Capture the cell that displays the provided text and extract its (x, y) central coordinate. 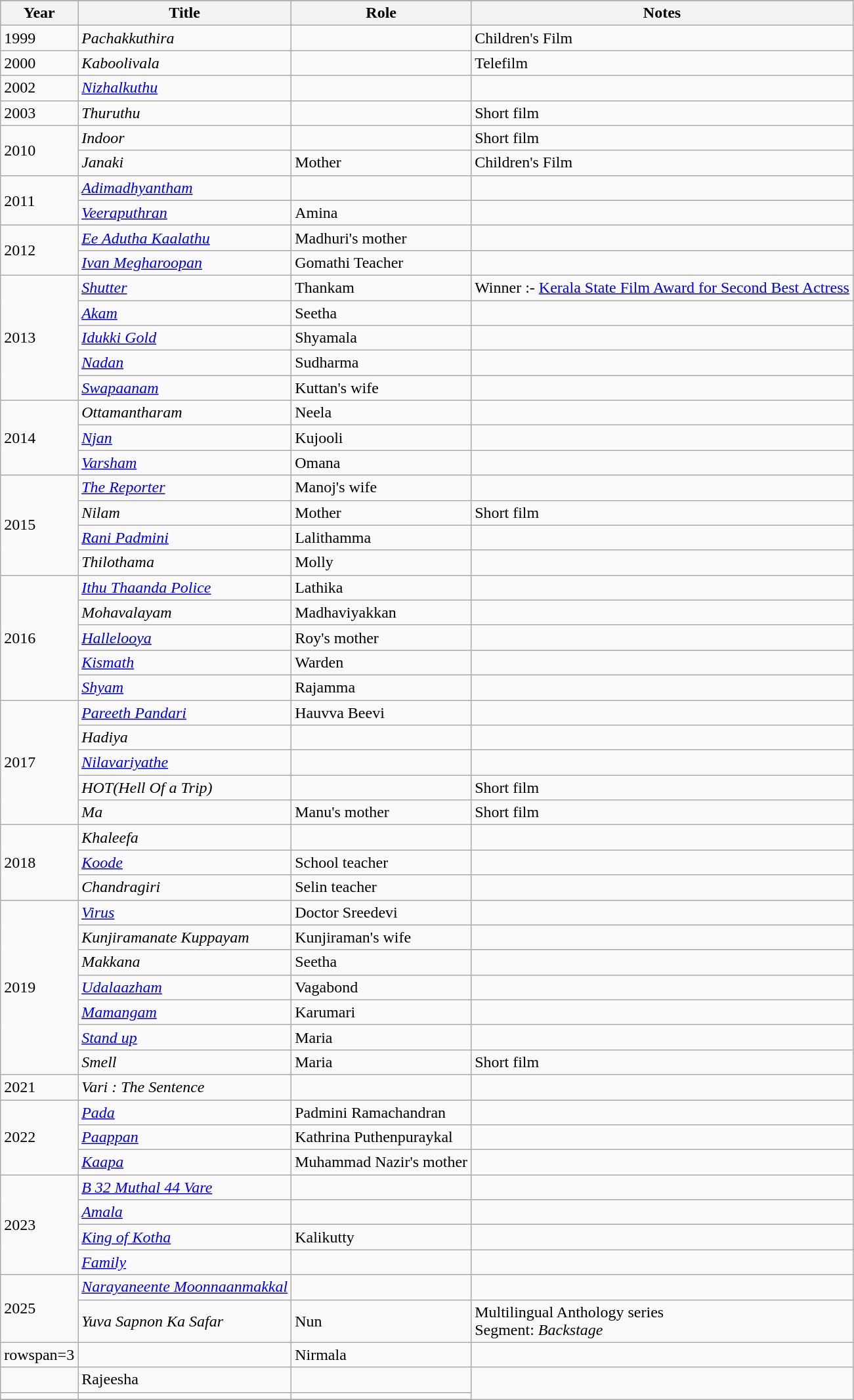
Telefilm (662, 63)
Thilothama (185, 562)
Nadan (185, 363)
Hallelooya (185, 637)
Neela (381, 413)
2019 (39, 987)
Adimadhyantham (185, 188)
Shyamala (381, 338)
Rajeesha (185, 1380)
Mohavalayam (185, 612)
Rajamma (381, 687)
Shyam (185, 687)
Nizhalkuthu (185, 88)
1999 (39, 38)
Karumari (381, 1012)
Yuva Sapnon Ka Safar (185, 1321)
2015 (39, 525)
Sudharma (381, 363)
Manu's mother (381, 813)
Madhaviyakkan (381, 612)
Pareeth Pandari (185, 712)
King of Kotha (185, 1237)
Kaapa (185, 1162)
Vagabond (381, 987)
Nilam (185, 513)
2000 (39, 63)
Khaleefa (185, 838)
Padmini Ramachandran (381, 1113)
Pachakkuthira (185, 38)
Title (185, 13)
2025 (39, 1309)
Swapaanam (185, 388)
Selin teacher (381, 887)
Madhuri's mother (381, 238)
Molly (381, 562)
Njan (185, 438)
Ee Adutha Kaalathu (185, 238)
Hauvva Beevi (381, 712)
2012 (39, 250)
Winner :- Kerala State Film Award for Second Best Actress (662, 287)
Vari : The Sentence (185, 1087)
Udalaazham (185, 987)
Virus (185, 912)
Year (39, 13)
Doctor Sreedevi (381, 912)
Akam (185, 313)
Nirmala (381, 1355)
Thuruthu (185, 113)
Narayaneente Moonnaanmakkal (185, 1287)
Omana (381, 463)
Hadiya (185, 738)
Nun (381, 1321)
Paappan (185, 1137)
Muhammad Nazir's mother (381, 1162)
2018 (39, 862)
2002 (39, 88)
2022 (39, 1137)
HOT(Hell Of a Trip) (185, 788)
Varsham (185, 463)
Ivan Megharoopan (185, 263)
Veeraputhran (185, 213)
School teacher (381, 862)
Stand up (185, 1037)
2010 (39, 150)
2014 (39, 438)
Roy's mother (381, 637)
Kunjiramanate Kuppayam (185, 937)
Lalithamma (381, 538)
Kismath (185, 662)
Manoj's wife (381, 488)
rowspan=3 (39, 1355)
Smell (185, 1062)
Warden (381, 662)
Makkana (185, 962)
2023 (39, 1225)
Chandragiri (185, 887)
2013 (39, 337)
Family (185, 1262)
Role (381, 13)
Kunjiraman's wife (381, 937)
Nilavariyathe (185, 763)
Shutter (185, 287)
Idukki Gold (185, 338)
Thankam (381, 287)
2017 (39, 762)
Kaboolivala (185, 63)
Koode (185, 862)
Janaki (185, 163)
Kalikutty (381, 1237)
Pada (185, 1113)
Ma (185, 813)
B 32 Muthal 44 Vare (185, 1187)
Mamangam (185, 1012)
2016 (39, 637)
Multilingual Anthology seriesSegment: Backstage (662, 1321)
2003 (39, 113)
The Reporter (185, 488)
Amina (381, 213)
Ottamantharam (185, 413)
Kathrina Puthenpuraykal (381, 1137)
Rani Padmini (185, 538)
Lathika (381, 587)
Kuttan's wife (381, 388)
Indoor (185, 138)
Gomathi Teacher (381, 263)
Ithu Thaanda Police (185, 587)
2011 (39, 200)
Kujooli (381, 438)
2021 (39, 1087)
Notes (662, 13)
Amala (185, 1212)
